Output the [x, y] coordinate of the center of the cell containing the given text.  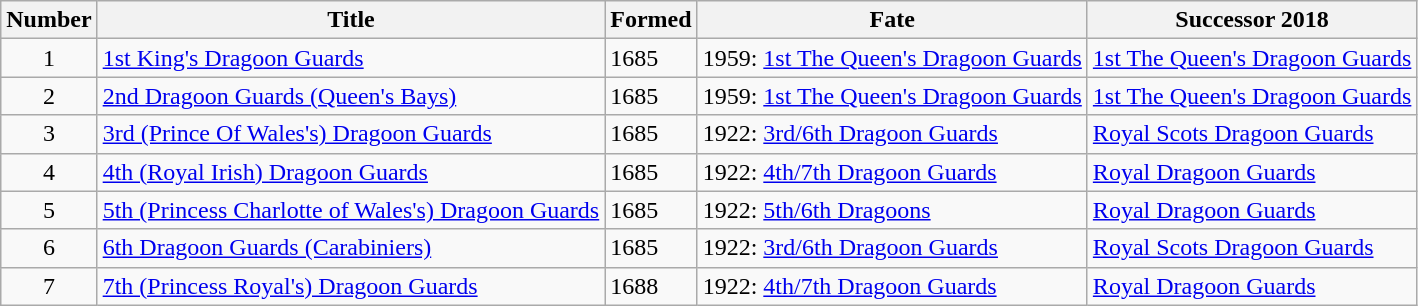
Formed [651, 20]
6th Dragoon Guards (Carabiniers) [351, 248]
4th (Royal Irish) Dragoon Guards [351, 172]
Title [351, 20]
Fate [892, 20]
Number [49, 20]
3rd (Prince Of Wales's) Dragoon Guards [351, 134]
5th (Princess Charlotte of Wales's) Dragoon Guards [351, 210]
2 [49, 96]
Successor 2018 [1252, 20]
5 [49, 210]
6 [49, 248]
1st King's Dragoon Guards [351, 58]
7 [49, 286]
7th (Princess Royal's) Dragoon Guards [351, 286]
1922: 5th/6th Dragoons [892, 210]
1 [49, 58]
2nd Dragoon Guards (Queen's Bays) [351, 96]
1688 [651, 286]
3 [49, 134]
4 [49, 172]
